Return the (X, Y) coordinate for the center point of the cell that contains the specified text.  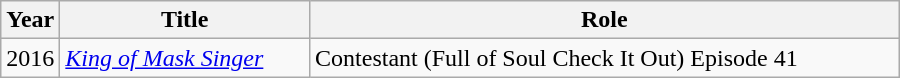
King of Mask Singer (185, 58)
Year (30, 20)
Contestant (Full of Soul Check It Out) Episode 41 (605, 58)
Title (185, 20)
Role (605, 20)
2016 (30, 58)
